Search for the cell housing the specified text and yield its (X, Y) center coordinate. 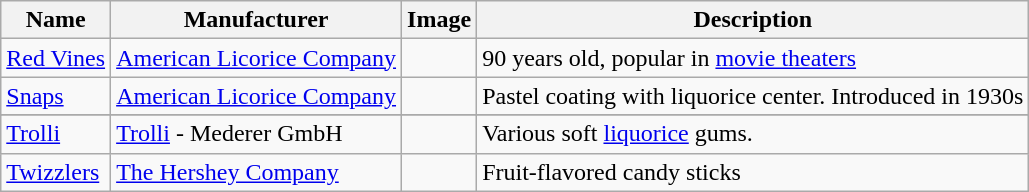
Trolli (56, 134)
Manufacturer (256, 20)
Snaps (56, 96)
Red Vines (56, 58)
Name (56, 20)
Trolli - Mederer GmbH (256, 134)
Image (440, 20)
Description (753, 20)
Various soft liquorice gums. (753, 134)
Fruit-flavored candy sticks (753, 172)
Twizzlers (56, 172)
90 years old, popular in movie theaters (753, 58)
Pastel coating with liquorice center. Introduced in 1930s (753, 96)
The Hershey Company (256, 172)
